Determine the [x, y] coordinate at the center of the cell enclosing the given text.  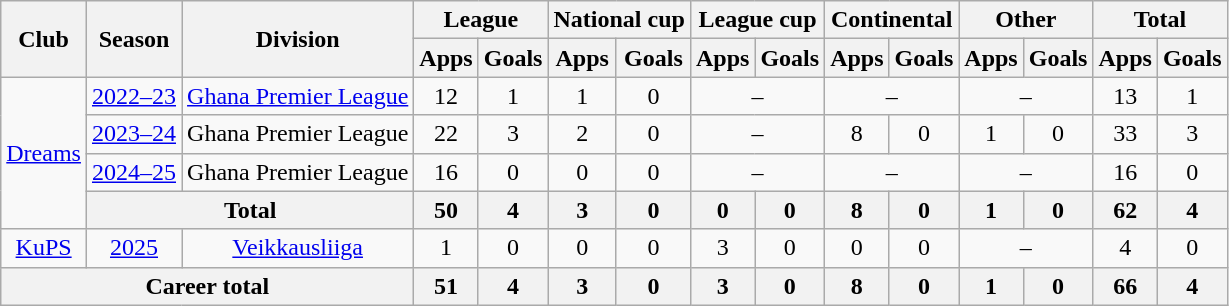
2023–24 [134, 134]
Dreams [44, 153]
66 [1125, 286]
Club [44, 39]
2024–25 [134, 172]
Continental [892, 20]
2 [582, 134]
2022–23 [134, 96]
League cup [757, 20]
2025 [134, 248]
50 [446, 210]
Division [298, 39]
51 [446, 286]
22 [446, 134]
62 [1125, 210]
Veikkausliiga [298, 248]
Other [1026, 20]
Career total [208, 286]
13 [1125, 96]
Season [134, 39]
33 [1125, 134]
KuPS [44, 248]
12 [446, 96]
League [481, 20]
National cup [619, 20]
